Return the [x, y] coordinate for the center point of the cell that contains the specified text.  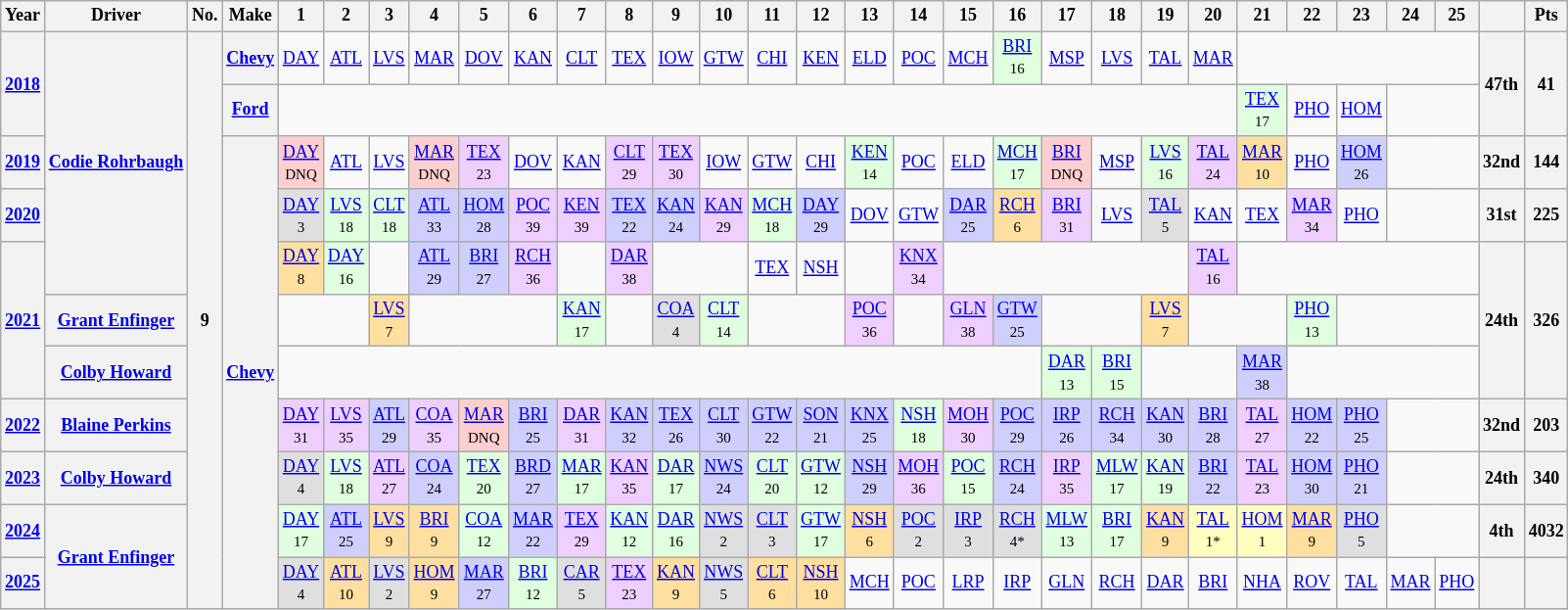
11 [772, 16]
GTW25 [1017, 320]
2023 [23, 478]
Year [23, 16]
POC36 [869, 320]
BRI22 [1213, 478]
203 [1546, 426]
5 [484, 16]
13 [869, 16]
TEX26 [676, 426]
POC39 [533, 215]
TAL1* [1213, 531]
BRI16 [1017, 58]
4th [1501, 531]
8 [629, 16]
ATL25 [346, 531]
RCH [1116, 584]
BRI9 [435, 531]
MCH17 [1017, 163]
HOM30 [1312, 478]
HOM22 [1312, 426]
CAR5 [581, 584]
CLT29 [629, 163]
BRI27 [484, 268]
2019 [23, 163]
ATL33 [435, 215]
ROV [1312, 584]
Driver [115, 16]
BRI12 [533, 584]
BRI25 [533, 426]
IRP3 [969, 531]
TAL27 [1263, 426]
KAN19 [1166, 478]
17 [1067, 16]
IRP26 [1067, 426]
LRP [969, 584]
KEN14 [869, 163]
BRI17 [1116, 531]
DAY3 [300, 215]
Codie Rohrbaugh [115, 163]
COA35 [435, 426]
2020 [23, 215]
KAN24 [676, 215]
23 [1362, 16]
CLT14 [723, 320]
KAN12 [629, 531]
HOM9 [435, 584]
BRI15 [1116, 373]
RCH6 [1017, 215]
POC15 [969, 478]
144 [1546, 163]
47th [1501, 84]
TEX20 [484, 478]
KNX34 [918, 268]
MLW13 [1067, 531]
MAR38 [1263, 373]
HOM26 [1362, 163]
KEN [821, 58]
ATL10 [346, 584]
GTW22 [772, 426]
PHO25 [1362, 426]
25 [1456, 16]
RCH4* [1017, 531]
Make [251, 16]
1 [300, 16]
NWS2 [723, 531]
NSH29 [869, 478]
MAR22 [533, 531]
MAR17 [581, 478]
7 [581, 16]
SON21 [821, 426]
12 [821, 16]
326 [1546, 321]
KAN32 [629, 426]
DAY16 [346, 268]
KEN39 [581, 215]
GLN38 [969, 320]
RCH24 [1017, 478]
BRIDNQ [1067, 163]
DAYDNQ [300, 163]
PHO5 [1362, 531]
CLT [581, 58]
Pts [1546, 16]
15 [969, 16]
NSH [821, 268]
21 [1263, 16]
POC2 [918, 531]
MAR10 [1263, 163]
BRD27 [533, 478]
NSH6 [869, 531]
NWS24 [723, 478]
24 [1410, 16]
DAY29 [821, 215]
20 [1213, 16]
MAR27 [484, 584]
DAR38 [629, 268]
GLN [1067, 584]
MOH30 [969, 426]
TEX29 [581, 531]
2022 [23, 426]
HOM28 [484, 215]
RCH36 [533, 268]
CLT6 [772, 584]
DAR16 [676, 531]
ATL27 [390, 478]
2018 [23, 84]
HOM [1362, 111]
BRI [1213, 584]
340 [1546, 478]
2025 [23, 584]
MCH18 [772, 215]
PHO21 [1362, 478]
No. [206, 16]
MAR34 [1312, 215]
LVS16 [1166, 163]
MLW17 [1116, 478]
IRP35 [1067, 478]
DAR31 [581, 426]
MAR9 [1312, 531]
COA24 [435, 478]
Ford [251, 111]
DAR17 [676, 478]
TAL16 [1213, 268]
18 [1116, 16]
NWS5 [723, 584]
2021 [23, 321]
DAY [300, 58]
19 [1166, 16]
TEX30 [676, 163]
KAN29 [723, 215]
KAN17 [581, 320]
TEX17 [1263, 111]
COA12 [484, 531]
2024 [23, 531]
COA4 [676, 320]
10 [723, 16]
BRI28 [1213, 426]
MOH36 [918, 478]
BRI31 [1067, 215]
PHO13 [1312, 320]
NSH10 [821, 584]
DAR25 [969, 215]
4032 [1546, 531]
TEX22 [629, 215]
TAL23 [1263, 478]
41 [1546, 84]
6 [533, 16]
14 [918, 16]
NSH18 [918, 426]
CLT30 [723, 426]
DAY31 [300, 426]
KAN35 [629, 478]
IRP [1017, 584]
4 [435, 16]
GTW17 [821, 531]
CLT18 [390, 215]
Blaine Perkins [115, 426]
LVS2 [390, 584]
3 [390, 16]
DAY17 [300, 531]
225 [1546, 215]
GTW12 [821, 478]
RCH34 [1116, 426]
16 [1017, 16]
DAR [1166, 584]
KNX25 [869, 426]
CLT3 [772, 531]
CLT20 [772, 478]
DAR13 [1067, 373]
KAN30 [1166, 426]
DAY8 [300, 268]
22 [1312, 16]
31st [1501, 215]
2 [346, 16]
NHA [1263, 584]
LVS9 [390, 531]
TAL5 [1166, 215]
LVS35 [346, 426]
HOM1 [1263, 531]
POC29 [1017, 426]
TAL24 [1213, 163]
